Locate the cell with the specified text and output its (X, Y) center coordinate. 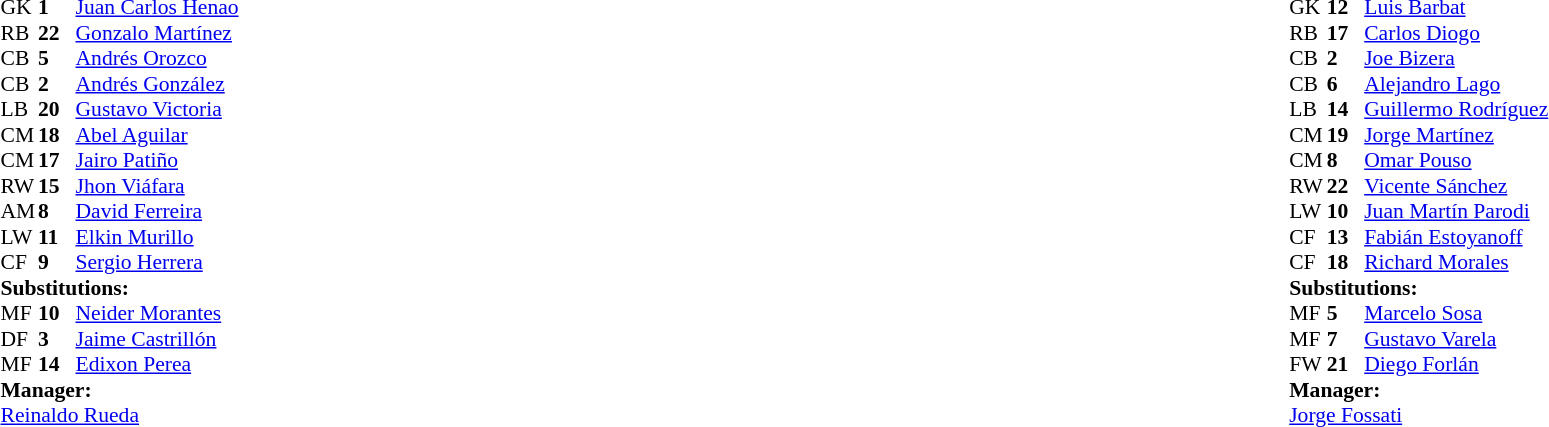
Andrés González (158, 84)
Jhon Viáfara (158, 186)
AM (19, 211)
Fabián Estoyanoff (1456, 237)
20 (57, 109)
3 (57, 339)
David Ferreira (158, 211)
Jaime Castrillón (158, 339)
Andrés Orozco (158, 59)
9 (57, 263)
Gonzalo Martínez (158, 33)
Juan Martín Parodi (1456, 211)
Marcelo Sosa (1456, 313)
13 (1346, 237)
Richard Morales (1456, 263)
6 (1346, 84)
Abel Aguilar (158, 135)
Gustavo Victoria (158, 109)
11 (57, 237)
Elkin Murillo (158, 237)
Neider Morantes (158, 313)
FW (1308, 365)
Jorge Martínez (1456, 135)
19 (1346, 135)
Sergio Herrera (158, 263)
21 (1346, 365)
7 (1346, 339)
Gustavo Varela (1456, 339)
DF (19, 339)
Vicente Sánchez (1456, 186)
Edixon Perea (158, 365)
Omar Pouso (1456, 161)
Jairo Patiño (158, 161)
Joe Bizera (1456, 59)
Alejandro Lago (1456, 84)
15 (57, 186)
Guillermo Rodríguez (1456, 109)
Diego Forlán (1456, 365)
Carlos Diogo (1456, 33)
